Capture the cell that displays the provided text and extract its [x, y] central coordinate. 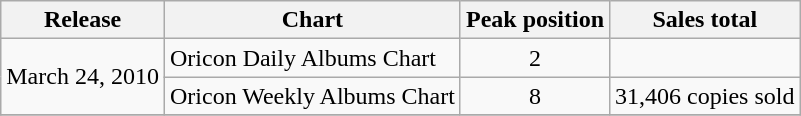
2 [534, 58]
31,406 copies sold [705, 96]
Peak position [534, 20]
8 [534, 96]
Oricon Weekly Albums Chart [312, 96]
Release [83, 20]
Oricon Daily Albums Chart [312, 58]
Sales total [705, 20]
Chart [312, 20]
March 24, 2010 [83, 77]
